From the cell containing the given text, extract its center point as (X, Y) coordinate. 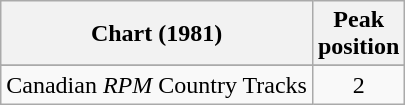
Canadian RPM Country Tracks (157, 85)
2 (358, 85)
Chart (1981) (157, 34)
Peakposition (358, 34)
